Capture the cell that displays the provided text and extract its (X, Y) central coordinate. 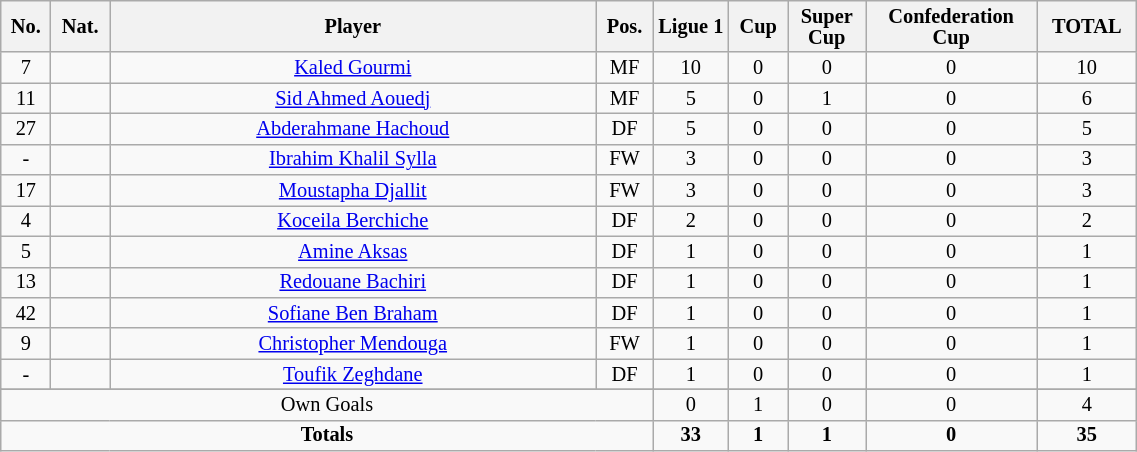
Kaled Gourmi (353, 68)
27 (26, 128)
6 (1087, 98)
35 (1087, 436)
Toufik Zeghdane (353, 374)
Sid Ahmed Aouedj (353, 98)
42 (26, 312)
Sofiane Ben Braham (353, 312)
9 (26, 344)
Abderahmane Hachoud (353, 128)
Amine Aksas (353, 252)
Koceila Berchiche (353, 220)
Christopher Mendouga (353, 344)
Pos. (624, 26)
17 (26, 190)
11 (26, 98)
Ligue 1 (690, 26)
13 (26, 282)
Super Cup (827, 26)
Ibrahim Khalil Sylla (353, 160)
Confederation Cup (952, 26)
Cup (758, 26)
Nat. (80, 26)
TOTAL (1087, 26)
Own Goals (327, 404)
Totals (327, 436)
Moustapha Djallit (353, 190)
Redouane Bachiri (353, 282)
33 (690, 436)
No. (26, 26)
7 (26, 68)
Player (353, 26)
